For the text-containing cell, return its midpoint in [X, Y] coordinate format. 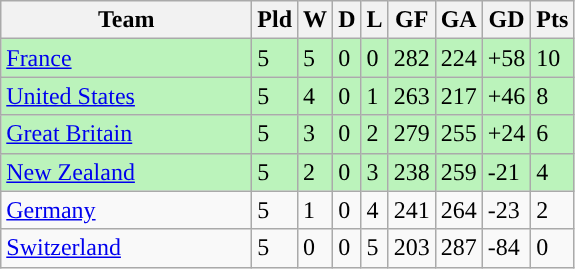
+46 [506, 96]
L [374, 20]
Team [126, 20]
+58 [506, 58]
203 [412, 248]
241 [412, 210]
-23 [506, 210]
W [316, 20]
279 [412, 134]
GA [458, 20]
217 [458, 96]
GF [412, 20]
259 [458, 172]
New Zealand [126, 172]
-21 [506, 172]
France [126, 58]
Germany [126, 210]
6 [552, 134]
10 [552, 58]
Switzerland [126, 248]
264 [458, 210]
Great Britain [126, 134]
224 [458, 58]
282 [412, 58]
D [347, 20]
GD [506, 20]
Pts [552, 20]
263 [412, 96]
287 [458, 248]
+24 [506, 134]
-84 [506, 248]
255 [458, 134]
238 [412, 172]
United States [126, 96]
8 [552, 96]
Pld [275, 20]
